For the text-containing cell, return its midpoint in (X, Y) coordinate format. 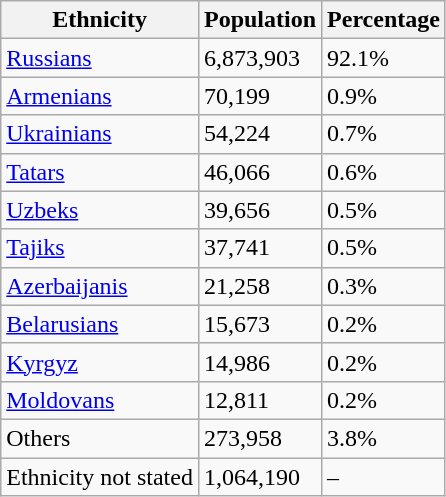
0.3% (384, 286)
Tatars (100, 172)
Azerbaijanis (100, 286)
Belarusians (100, 324)
Moldovans (100, 400)
6,873,903 (260, 58)
1,064,190 (260, 477)
70,199 (260, 96)
92.1% (384, 58)
Kyrgyz (100, 362)
Armenians (100, 96)
0.9% (384, 96)
Ukrainians (100, 134)
12,811 (260, 400)
3.8% (384, 438)
Population (260, 20)
Uzbeks (100, 210)
0.7% (384, 134)
Ethnicity (100, 20)
14,986 (260, 362)
Others (100, 438)
21,258 (260, 286)
37,741 (260, 248)
273,958 (260, 438)
46,066 (260, 172)
Tajiks (100, 248)
15,673 (260, 324)
39,656 (260, 210)
0.6% (384, 172)
Ethnicity not stated (100, 477)
– (384, 477)
Percentage (384, 20)
54,224 (260, 134)
Russians (100, 58)
